Return [x, y] of the center of cell containing provided text 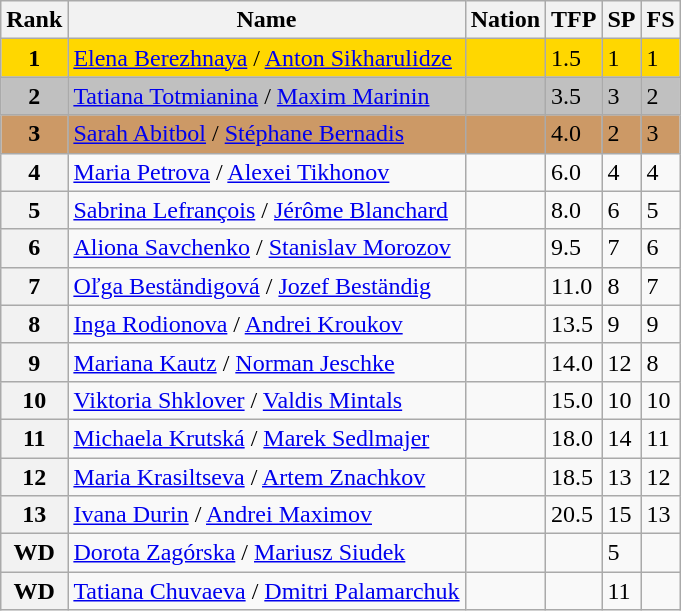
Sarah Abitbol / Stéphane Bernadis [266, 134]
Sabrina Lefrançois / Jérôme Blanchard [266, 210]
Maria Krasiltseva / Artem Znachkov [266, 477]
SP [622, 20]
Name [266, 20]
11.0 [574, 286]
6.0 [574, 172]
15.0 [574, 400]
Dorota Zagórska / Mariusz Siudek [266, 553]
13.5 [574, 324]
TFP [574, 20]
Maria Petrova / Alexei Tikhonov [266, 172]
9.5 [574, 248]
FS [660, 20]
Inga Rodionova / Andrei Kroukov [266, 324]
Oľga Beständigová / Jozef Beständig [266, 286]
20.5 [574, 515]
Elena Berezhnaya / Anton Sikharulidze [266, 58]
14.0 [574, 362]
Michaela Krutská / Marek Sedlmajer [266, 438]
8.0 [574, 210]
4.0 [574, 134]
15 [622, 515]
18.0 [574, 438]
Tatiana Chuvaeva / Dmitri Palamarchuk [266, 591]
Nation [505, 20]
1.5 [574, 58]
14 [622, 438]
Tatiana Totmianina / Maxim Marinin [266, 96]
Rank [34, 20]
Mariana Kautz / Norman Jeschke [266, 362]
Aliona Savchenko / Stanislav Morozov [266, 248]
18.5 [574, 477]
3.5 [574, 96]
Ivana Durin / Andrei Maximov [266, 515]
Viktoria Shklover / Valdis Mintals [266, 400]
